Scan for the cell matching the given text and deliver its (x, y) coordinate at center. 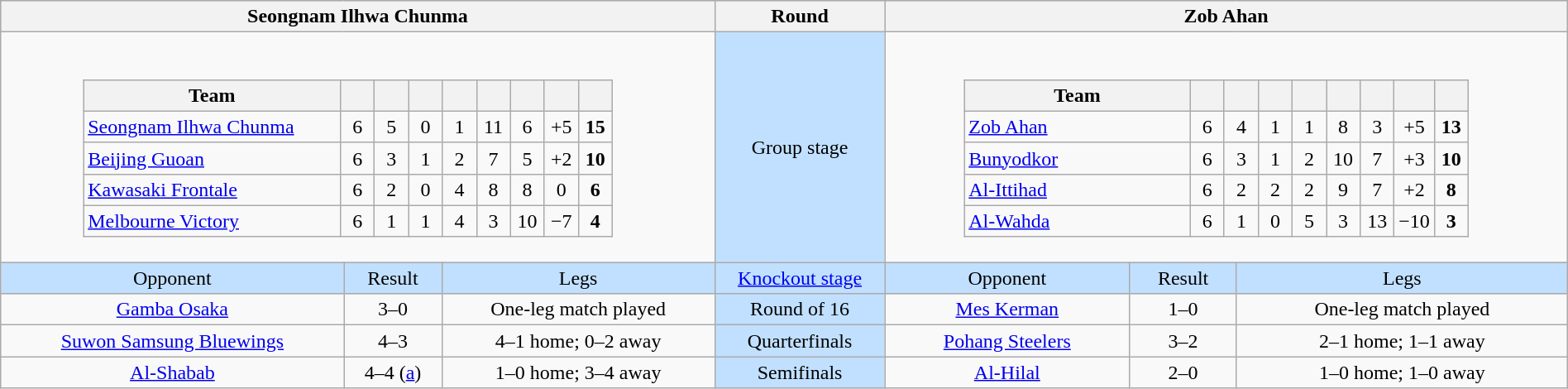
4–3 (393, 341)
15 (595, 127)
Al-Shabab (172, 372)
Round of 16 (800, 310)
4–4 (a) (393, 372)
Round (800, 17)
Al-Ittihad (1078, 190)
Kawasaki Frontale (212, 190)
11 (493, 127)
1–0 home; 3–4 away (578, 372)
Bunyodkor (1078, 158)
1–0 home; 1–0 away (1402, 372)
2–1 home; 1–1 away (1402, 341)
9 (1343, 190)
Knockout stage (800, 278)
Beijing Guoan (212, 158)
1–0 (1183, 310)
Suwon Samsung Bluewings (172, 341)
Group stage (800, 147)
+3 (1414, 158)
Melbourne Victory (212, 221)
Team Zob Ahan 6 4 1 1 8 3 +5 13 Bunyodkor 6 3 1 2 10 7 +3 10 Al-Ittihad 6 2 2 2 9 7 +2 8 Al-Wahda 6 1 0 5 3 13 −10 3 (1226, 147)
3–0 (393, 310)
Al-Hilal (1007, 372)
Gamba Osaka (172, 310)
Al-Wahda (1078, 221)
Semifinals (800, 372)
2–0 (1183, 372)
−10 (1414, 221)
Pohang Steelers (1007, 341)
Team Seongnam Ilhwa Chunma 6 5 0 1 11 6 +5 15 Beijing Guoan 6 3 1 2 7 5 +2 10 Kawasaki Frontale 6 2 0 4 8 8 0 6 Melbourne Victory 6 1 1 4 3 10 −7 4 (357, 147)
−7 (561, 221)
3–2 (1183, 341)
Mes Kerman (1007, 310)
Quarterfinals (800, 341)
4–1 home; 0–2 away (578, 341)
